Scan for the cell matching the given text and deliver its (x, y) coordinate at center. 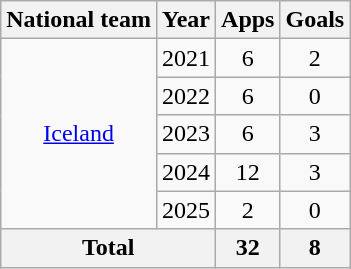
Iceland (79, 134)
2023 (186, 134)
2024 (186, 172)
32 (248, 248)
2021 (186, 58)
Goals (315, 20)
Year (186, 20)
National team (79, 20)
8 (315, 248)
Total (108, 248)
12 (248, 172)
Apps (248, 20)
2022 (186, 96)
2025 (186, 210)
